Identify which cell holds the provided text, then report its (X, Y) central coordinate. 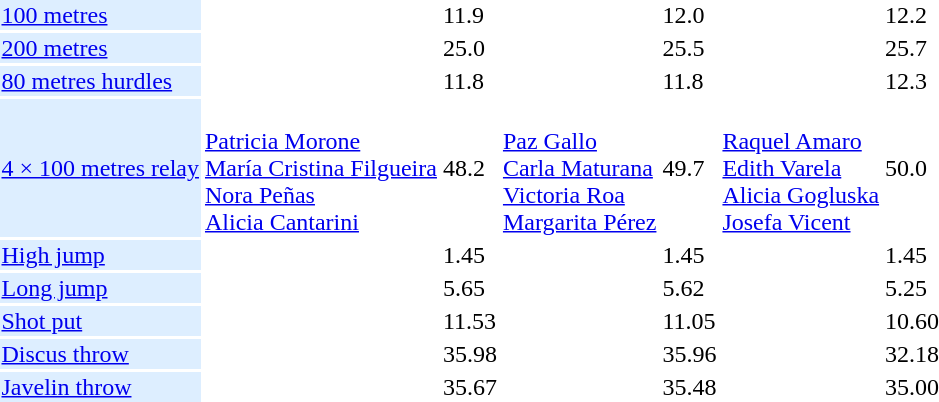
4 × 100 metres relay (100, 168)
Raquel AmaroEdith VarelaAlicia GogluskaJosefa Vicent (801, 168)
48.2 (470, 168)
11.53 (470, 321)
Patricia MoroneMaría Cristina FilgueiraNora PeñasAlicia Cantarini (320, 168)
Discus throw (100, 354)
Shot put (100, 321)
11.9 (470, 15)
35.98 (470, 354)
11.05 (690, 321)
Long jump (100, 288)
Paz GalloCarla MaturanaVictoria RoaMargarita Pérez (579, 168)
35.48 (690, 387)
35.67 (470, 387)
5.62 (690, 288)
5.65 (470, 288)
35.96 (690, 354)
12.0 (690, 15)
Javelin throw (100, 387)
25.0 (470, 48)
200 metres (100, 48)
25.5 (690, 48)
High jump (100, 255)
80 metres hurdles (100, 81)
100 metres (100, 15)
49.7 (690, 168)
